Pinpoint the cell where the given text exists, returning its [X, Y] midpoint coordinate. 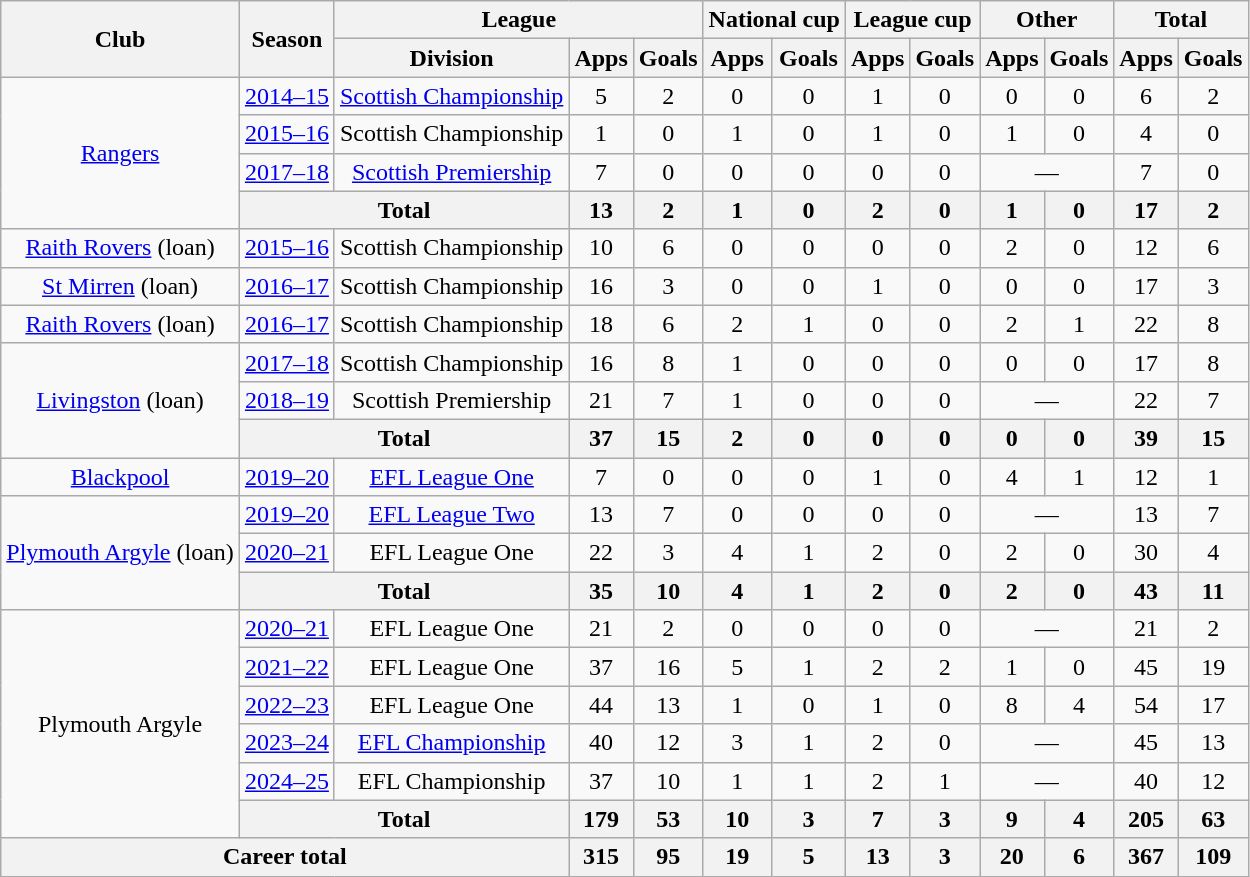
20 [1012, 857]
205 [1146, 819]
Season [286, 39]
2024–25 [286, 781]
53 [668, 819]
63 [1213, 819]
National cup [774, 20]
43 [1146, 591]
2014–15 [286, 96]
11 [1213, 591]
2021–22 [286, 667]
League [518, 20]
Rangers [120, 153]
39 [1146, 438]
179 [601, 819]
35 [601, 591]
Livingston (loan) [120, 400]
Division [451, 58]
Blackpool [120, 477]
Other [1047, 20]
Plymouth Argyle [120, 724]
St Mirren (loan) [120, 286]
Career total [285, 857]
Club [120, 39]
54 [1146, 705]
44 [601, 705]
2023–24 [286, 743]
9 [1012, 819]
2018–19 [286, 400]
95 [668, 857]
315 [601, 857]
2022–23 [286, 705]
30 [1146, 553]
League cup [912, 20]
Plymouth Argyle (loan) [120, 553]
109 [1213, 857]
367 [1146, 857]
EFL League Two [451, 515]
18 [601, 324]
